Scan for the cell matching the given text and deliver its [X, Y] coordinate at center. 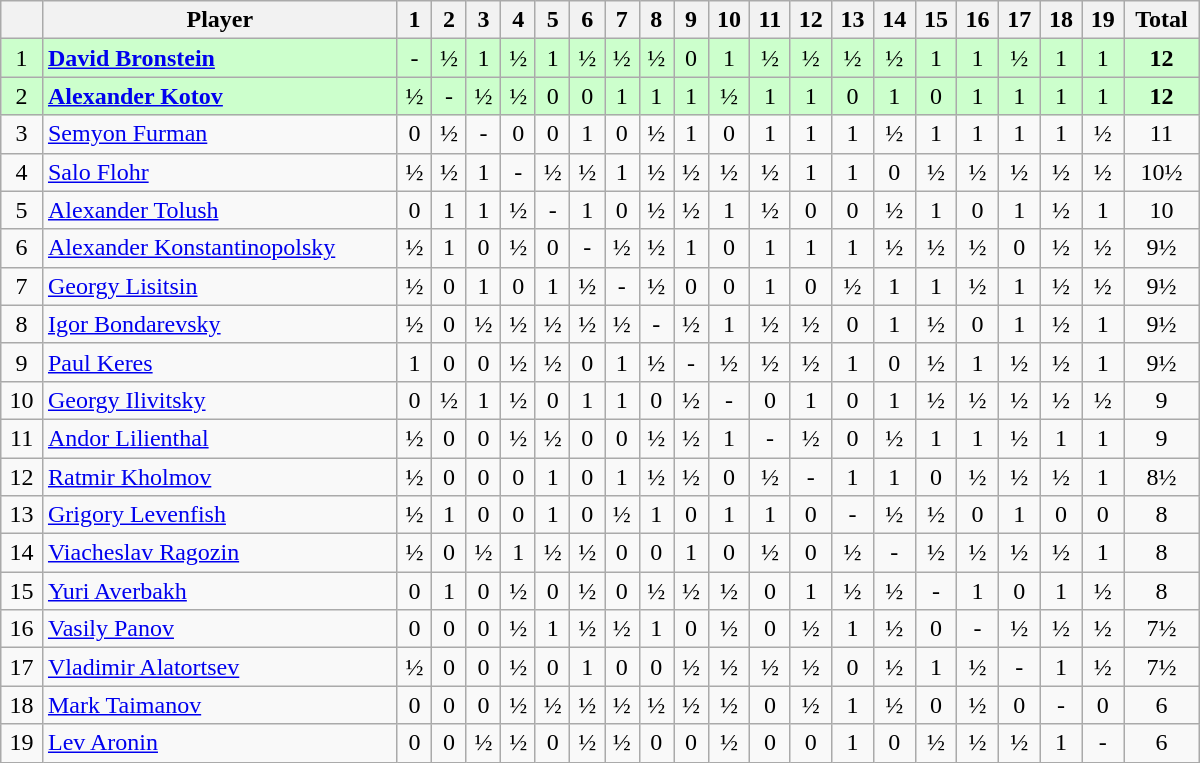
Georgy Lisitsin [220, 286]
Georgy Ilivitsky [220, 400]
Salo Flohr [220, 172]
8½ [1162, 477]
10½ [1162, 172]
Vasily Panov [220, 629]
Mark Taimanov [220, 705]
David Bronstein [220, 58]
Ratmir Kholmov [220, 477]
Grigory Levenfish [220, 515]
Igor Bondarevsky [220, 324]
Total [1162, 20]
Player [220, 20]
Semyon Furman [220, 134]
Viacheslav Ragozin [220, 553]
Lev Aronin [220, 743]
Yuri Averbakh [220, 591]
Alexander Konstantinopolsky [220, 248]
Alexander Kotov [220, 96]
Alexander Tolush [220, 210]
Vladimir Alatortsev [220, 667]
Paul Keres [220, 362]
Andor Lilienthal [220, 438]
